Extract the [x, y] coordinate from the center of the cell holding the provided text.  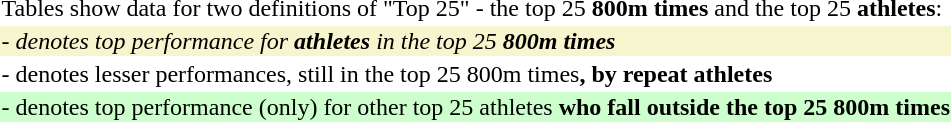
- denotes top performance (only) for other top 25 athletes who fall outside the top 25 800m times [476, 107]
- denotes top performance for athletes in the top 25 800m times [476, 41]
- denotes lesser performances, still in the top 25 800m times, by repeat athletes [476, 74]
